From the cell containing the given text, extract its center point as (x, y) coordinate. 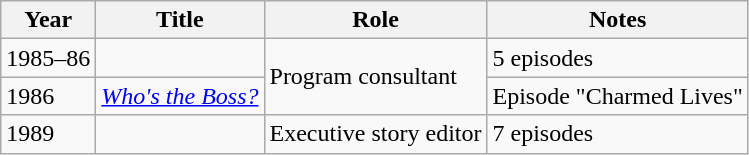
1989 (48, 134)
Executive story editor (376, 134)
Episode "Charmed Lives" (618, 96)
Role (376, 20)
1985–86 (48, 58)
Who's the Boss? (180, 96)
Program consultant (376, 77)
5 episodes (618, 58)
Notes (618, 20)
Title (180, 20)
7 episodes (618, 134)
1986 (48, 96)
Year (48, 20)
